Return (X, Y) of the center of cell containing provided text 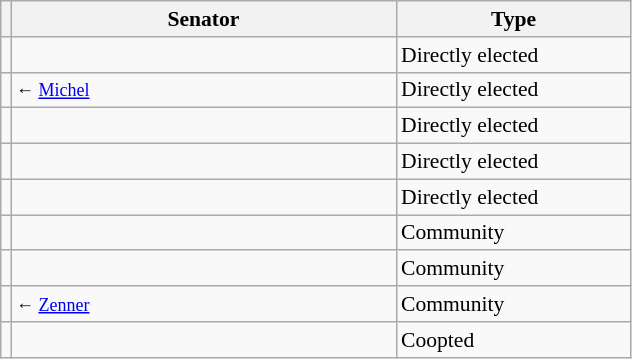
← Michel (204, 90)
Type (514, 19)
← Zenner (204, 304)
Coopted (514, 340)
Senator (204, 19)
